For the text-containing cell, return its midpoint in [X, Y] coordinate format. 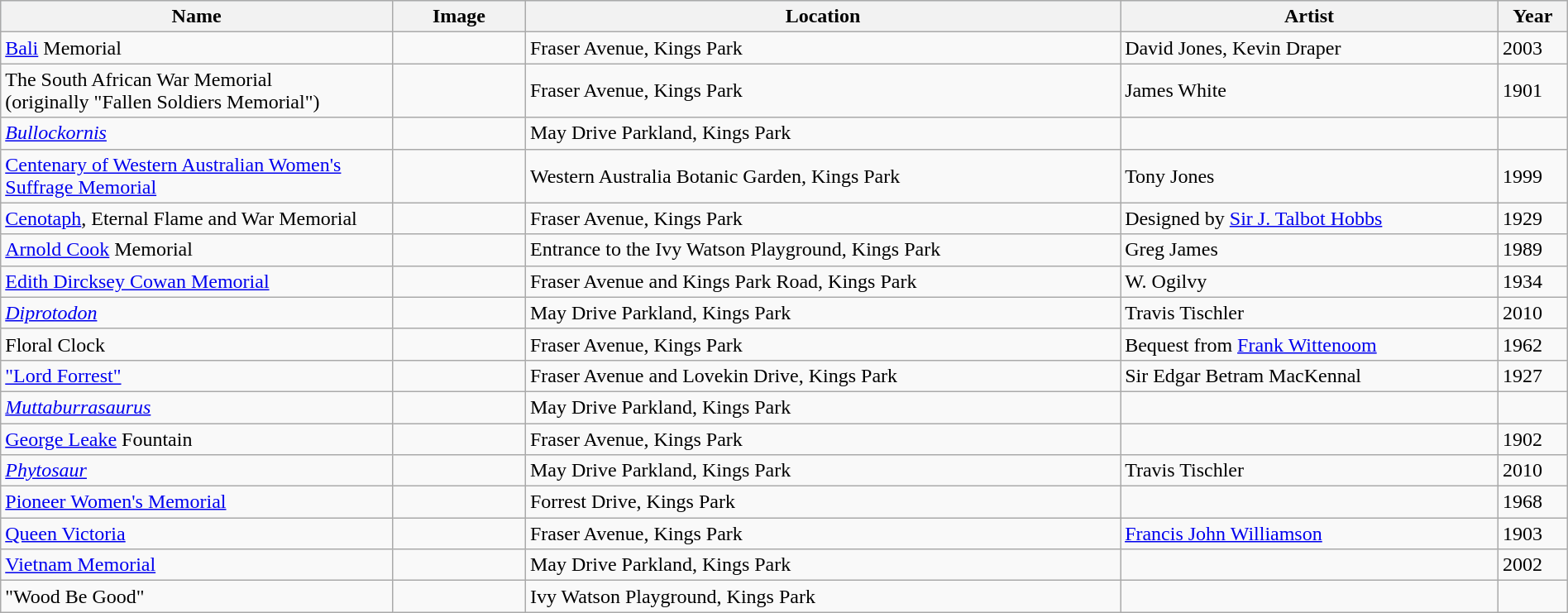
Year [1532, 17]
Tony Jones [1310, 175]
David Jones, Kevin Draper [1310, 48]
1902 [1532, 439]
1962 [1532, 344]
1929 [1532, 218]
Muttaburrasaurus [197, 407]
Bali Memorial [197, 48]
Bullockornis [197, 133]
Queen Victoria [197, 534]
Sir Edgar Betram MacKennal [1310, 376]
Floral Clock [197, 344]
"Lord Forrest" [197, 376]
James White [1310, 91]
1999 [1532, 175]
Name [197, 17]
Ivy Watson Playground, Kings Park [822, 596]
W. Ogilvy [1310, 281]
Forrest Drive, Kings Park [822, 502]
Arnold Cook Memorial [197, 250]
Cenotaph, Eternal Flame and War Memorial [197, 218]
2003 [1532, 48]
Fraser Avenue and Kings Park Road, Kings Park [822, 281]
The South African War Memorial(originally "Fallen Soldiers Memorial") [197, 91]
1989 [1532, 250]
Bequest from Frank Wittenoom [1310, 344]
2002 [1532, 565]
1927 [1532, 376]
Pioneer Women's Memorial [197, 502]
Designed by Sir J. Talbot Hobbs [1310, 218]
Phytosaur [197, 471]
Image [458, 17]
George Leake Fountain [197, 439]
Vietnam Memorial [197, 565]
Francis John Williamson [1310, 534]
1934 [1532, 281]
Artist [1310, 17]
"Wood Be Good" [197, 596]
Greg James [1310, 250]
Edith Dircksey Cowan Memorial [197, 281]
Fraser Avenue and Lovekin Drive, Kings Park [822, 376]
1968 [1532, 502]
Entrance to the Ivy Watson Playground, Kings Park [822, 250]
1901 [1532, 91]
Location [822, 17]
Western Australia Botanic Garden, Kings Park [822, 175]
Centenary of Western Australian Women's Suffrage Memorial [197, 175]
Diprotodon [197, 313]
1903 [1532, 534]
